Pinpoint the cell where the given text exists, returning its [x, y] midpoint coordinate. 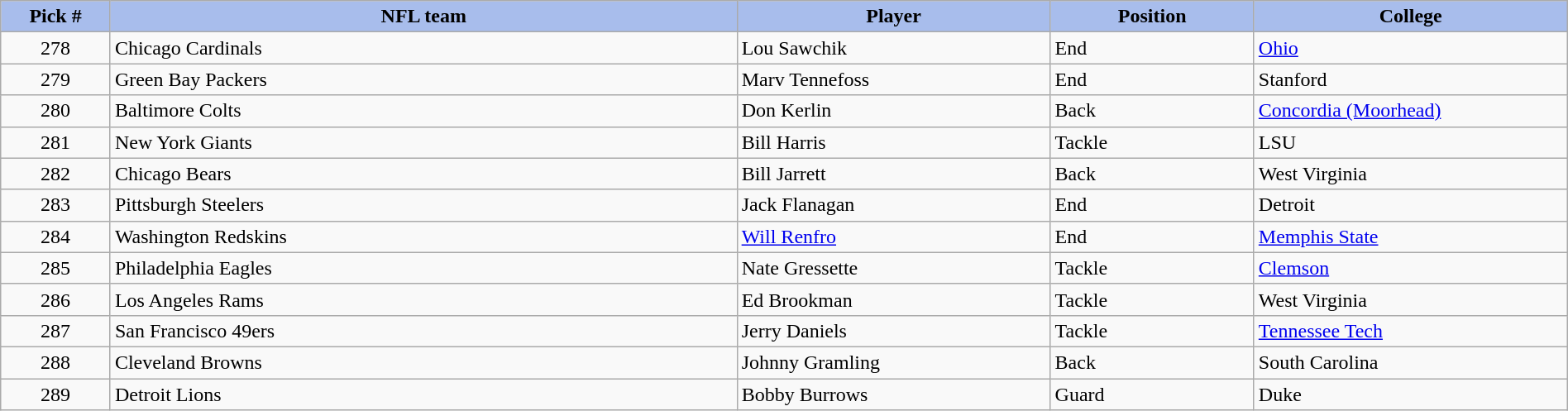
NFL team [423, 17]
289 [56, 394]
Cleveland Browns [423, 362]
Ed Brookman [893, 299]
286 [56, 299]
Detroit [1411, 205]
284 [56, 237]
Bill Jarrett [893, 174]
South Carolina [1411, 362]
Bill Harris [893, 142]
Pittsburgh Steelers [423, 205]
College [1411, 17]
Jerry Daniels [893, 331]
Baltimore Colts [423, 111]
Concordia (Moorhead) [1411, 111]
Duke [1411, 394]
280 [56, 111]
Clemson [1411, 268]
278 [56, 48]
Green Bay Packers [423, 79]
Detroit Lions [423, 394]
283 [56, 205]
281 [56, 142]
282 [56, 174]
Los Angeles Rams [423, 299]
Don Kerlin [893, 111]
Guard [1152, 394]
285 [56, 268]
Chicago Bears [423, 174]
Pick # [56, 17]
Player [893, 17]
Marv Tennefoss [893, 79]
287 [56, 331]
Nate Gressette [893, 268]
Lou Sawchik [893, 48]
Jack Flanagan [893, 205]
New York Giants [423, 142]
Johnny Gramling [893, 362]
Chicago Cardinals [423, 48]
Will Renfro [893, 237]
Washington Redskins [423, 237]
San Francisco 49ers [423, 331]
Stanford [1411, 79]
Memphis State [1411, 237]
279 [56, 79]
Ohio [1411, 48]
Tennessee Tech [1411, 331]
LSU [1411, 142]
Philadelphia Eagles [423, 268]
288 [56, 362]
Bobby Burrows [893, 394]
Position [1152, 17]
